Search for the cell housing the specified text and yield its (x, y) center coordinate. 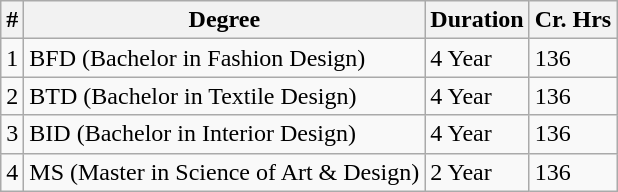
BFD (Bachelor in Fashion Design) (224, 58)
BID (Bachelor in Interior Design) (224, 134)
Cr. Hrs (573, 20)
Duration (477, 20)
2 Year (477, 172)
BTD (Bachelor in Textile Design) (224, 96)
4 (12, 172)
3 (12, 134)
MS (Master in Science of Art & Design) (224, 172)
1 (12, 58)
Degree (224, 20)
# (12, 20)
2 (12, 96)
